Identify which cell holds the provided text, then report its [x, y] central coordinate. 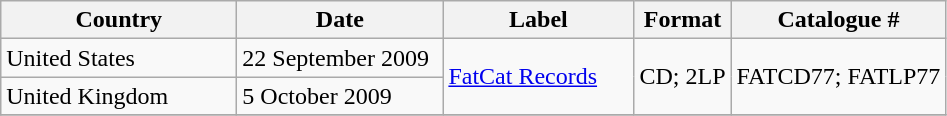
22 September 2009 [340, 58]
Country [119, 20]
Date [340, 20]
FATCD77; FATLP77 [838, 77]
CD; 2LP [682, 77]
FatCat Records [538, 77]
5 October 2009 [340, 96]
Catalogue # [838, 20]
United States [119, 58]
Label [538, 20]
Format [682, 20]
United Kingdom [119, 96]
